Output the [X, Y] coordinate of the center of the cell containing the given text.  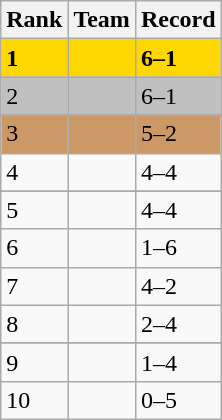
2–4 [178, 324]
8 [34, 324]
1 [34, 58]
6 [34, 248]
Record [178, 20]
1–6 [178, 248]
7 [34, 286]
1–4 [178, 362]
3 [34, 134]
4 [34, 172]
2 [34, 96]
Team [102, 20]
9 [34, 362]
5–2 [178, 134]
0–5 [178, 400]
Rank [34, 20]
5 [34, 210]
10 [34, 400]
4–2 [178, 286]
